From the cell containing the given text, extract its center point as (x, y) coordinate. 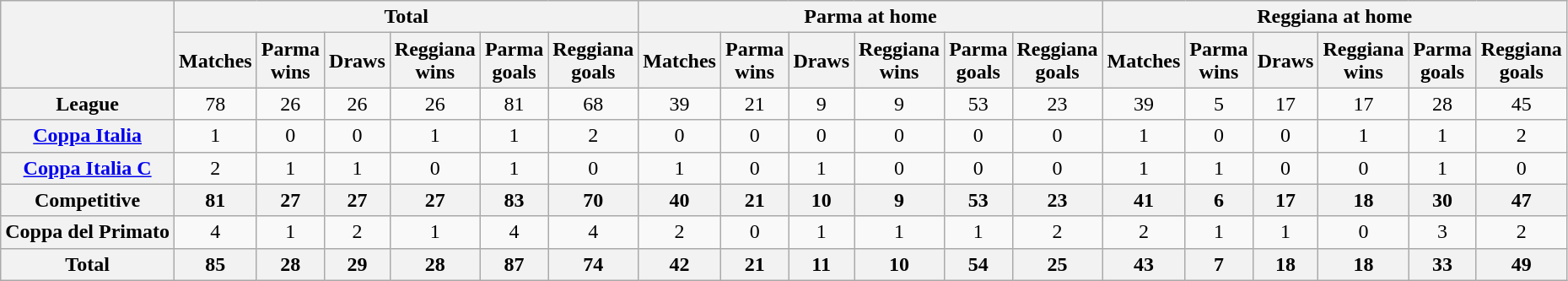
25 (1058, 264)
33 (1442, 264)
74 (594, 264)
League (88, 104)
Coppa del Primato (88, 232)
6 (1219, 200)
87 (514, 264)
70 (594, 200)
43 (1144, 264)
47 (1522, 200)
42 (680, 264)
68 (594, 104)
78 (215, 104)
3 (1442, 232)
54 (978, 264)
85 (215, 264)
41 (1144, 200)
45 (1522, 104)
5 (1219, 104)
11 (822, 264)
Coppa Italia C (88, 168)
49 (1522, 264)
Competitive (88, 200)
Coppa Italia (88, 136)
Parma at home (870, 17)
29 (358, 264)
Reggiana at home (1334, 17)
83 (514, 200)
7 (1219, 264)
30 (1442, 200)
40 (680, 200)
